Return (X, Y) of the center of cell containing provided text 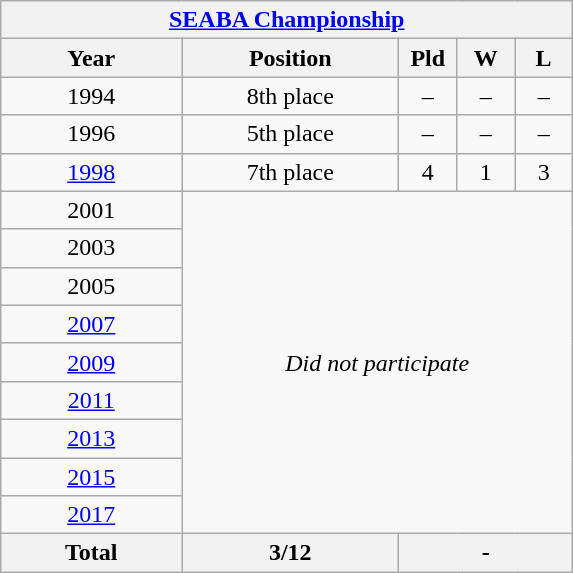
5th place (290, 134)
Did not participate (378, 362)
- (486, 553)
2013 (92, 438)
2001 (92, 210)
Year (92, 58)
3 (544, 172)
7th place (290, 172)
L (544, 58)
2005 (92, 286)
Position (290, 58)
2011 (92, 400)
2003 (92, 248)
1998 (92, 172)
1996 (92, 134)
2017 (92, 515)
4 (428, 172)
SEABA Championship (287, 20)
3/12 (290, 553)
2009 (92, 362)
W (486, 58)
2007 (92, 324)
8th place (290, 96)
Pld (428, 58)
2015 (92, 477)
1994 (92, 96)
Total (92, 553)
1 (486, 172)
